Search for the cell housing the specified text and yield its [X, Y] center coordinate. 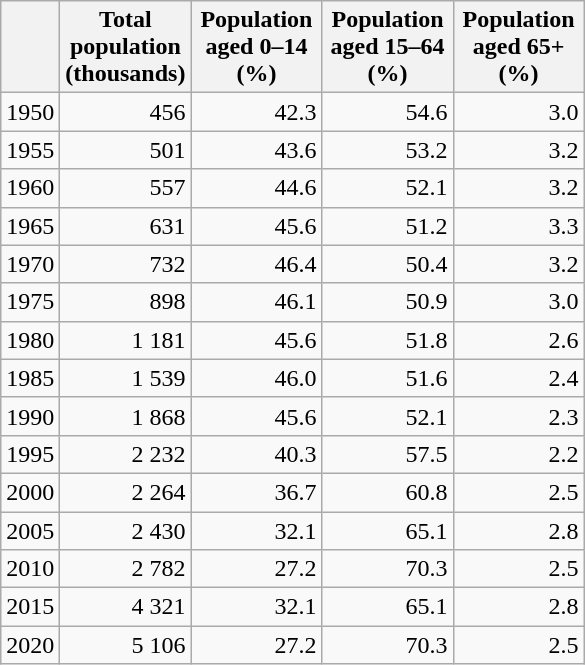
2.3 [518, 416]
3.3 [518, 226]
1990 [30, 416]
50.4 [388, 264]
Population aged 65+ (%) [518, 47]
4 321 [126, 607]
2015 [30, 607]
46.1 [256, 302]
43.6 [256, 150]
2 232 [126, 454]
51.8 [388, 340]
50.9 [388, 302]
631 [126, 226]
2005 [30, 531]
46.0 [256, 378]
54.6 [388, 112]
1 868 [126, 416]
2010 [30, 569]
42.3 [256, 112]
2.2 [518, 454]
1995 [30, 454]
36.7 [256, 492]
1960 [30, 188]
1950 [30, 112]
2 264 [126, 492]
1 539 [126, 378]
Total population (thousands) [126, 47]
60.8 [388, 492]
40.3 [256, 454]
732 [126, 264]
898 [126, 302]
1975 [30, 302]
2 430 [126, 531]
1 181 [126, 340]
5 106 [126, 645]
2000 [30, 492]
501 [126, 150]
51.6 [388, 378]
46.4 [256, 264]
456 [126, 112]
57.5 [388, 454]
1970 [30, 264]
2020 [30, 645]
2 782 [126, 569]
51.2 [388, 226]
1985 [30, 378]
1965 [30, 226]
2.4 [518, 378]
557 [126, 188]
Population aged 15–64 (%) [388, 47]
2.6 [518, 340]
1955 [30, 150]
44.6 [256, 188]
Population aged 0–14 (%) [256, 47]
1980 [30, 340]
53.2 [388, 150]
